Pinpoint the cell where the given text exists, returning its [X, Y] midpoint coordinate. 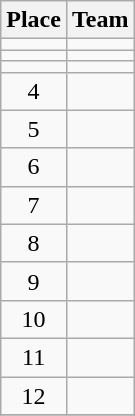
6 [34, 167]
Team [100, 20]
10 [34, 319]
12 [34, 395]
9 [34, 281]
4 [34, 91]
5 [34, 129]
8 [34, 243]
7 [34, 205]
Place [34, 20]
11 [34, 357]
